Provide the [x, y] coordinate of the cell's center where the given text is located.  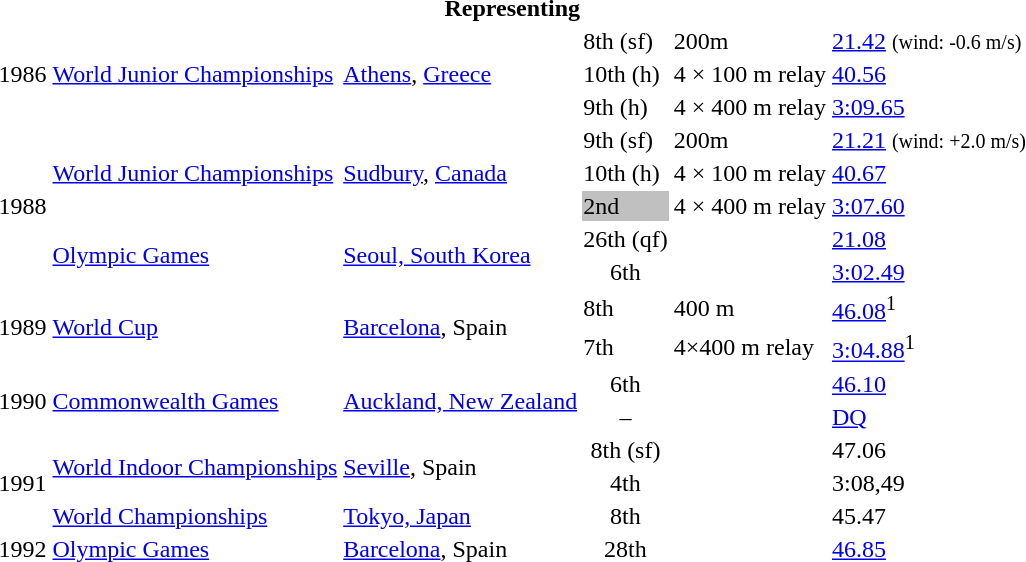
Tokyo, Japan [460, 516]
9th (h) [626, 107]
7th [626, 347]
World Championships [195, 516]
Athens, Greece [460, 74]
Seoul, South Korea [460, 256]
4×400 m relay [750, 347]
Olympic Games [195, 256]
Barcelona, Spain [460, 328]
4th [626, 483]
Commonwealth Games [195, 400]
Sudbury, Canada [460, 173]
26th (qf) [626, 239]
World Indoor Championships [195, 466]
400 m [750, 308]
Seville, Spain [460, 466]
World Cup [195, 328]
9th (sf) [626, 140]
2nd [626, 206]
– [626, 417]
Auckland, New Zealand [460, 400]
